For the text-containing cell, return its midpoint in (x, y) coordinate format. 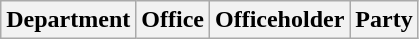
Office (173, 20)
Party (384, 20)
Department (68, 20)
Officeholder (279, 20)
